Locate the cell with the specified text and output its [x, y] center coordinate. 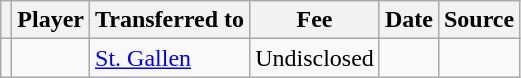
Transferred to [170, 20]
St. Gallen [170, 58]
Undisclosed [315, 58]
Player [51, 20]
Fee [315, 20]
Source [478, 20]
Date [408, 20]
